Locate the cell with the specified text and output its [x, y] center coordinate. 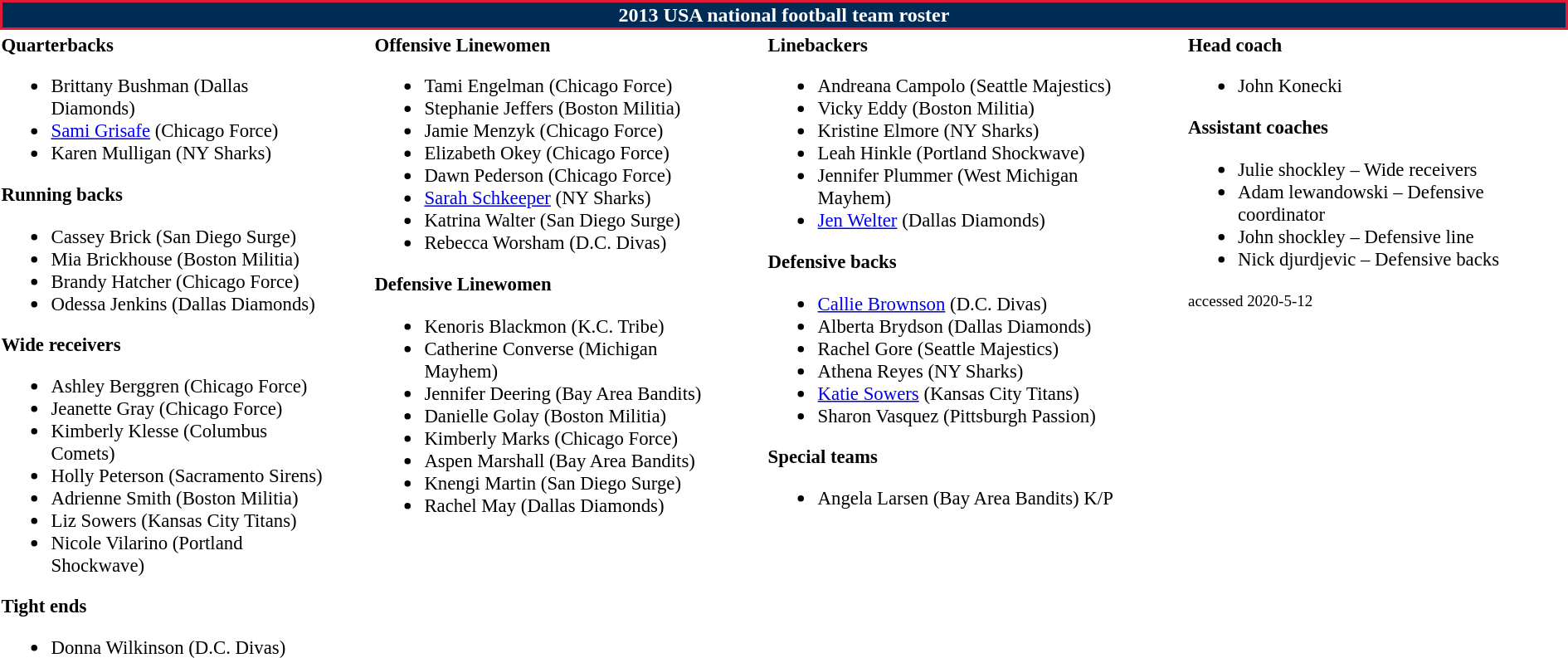
2013 USA national football team roster [784, 15]
